From the cell containing the given text, extract its center point as (X, Y) coordinate. 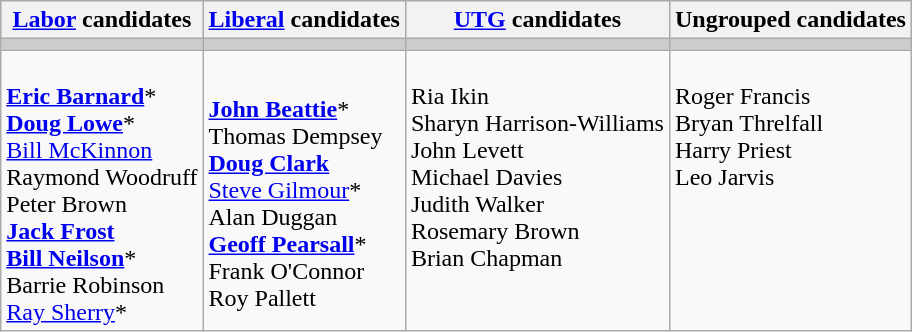
Ria Ikin Sharyn Harrison-Williams John Levett Michael Davies Judith Walker Rosemary Brown Brian Chapman (537, 190)
UTG candidates (537, 20)
Eric Barnard* Doug Lowe* Bill McKinnon Raymond Woodruff Peter Brown Jack Frost Bill Neilson* Barrie Robinson Ray Sherry* (102, 190)
Labor candidates (102, 20)
Roger Francis Bryan Threlfall Harry Priest Leo Jarvis (790, 190)
Ungrouped candidates (790, 20)
John Beattie* Thomas Dempsey Doug Clark Steve Gilmour* Alan Duggan Geoff Pearsall* Frank O'Connor Roy Pallett (304, 190)
Liberal candidates (304, 20)
